From the cell containing the given text, extract its center point as [X, Y] coordinate. 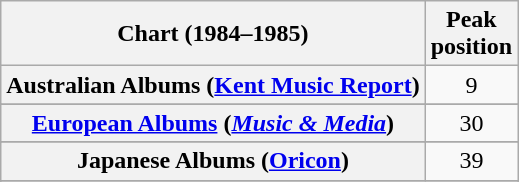
Australian Albums (Kent Music Report) [213, 85]
Peakposition [471, 34]
30 [471, 123]
Chart (1984–1985) [213, 34]
European Albums (Music & Media) [213, 123]
9 [471, 85]
Japanese Albums (Oricon) [213, 161]
39 [471, 161]
